For the text-containing cell, return its midpoint in [x, y] coordinate format. 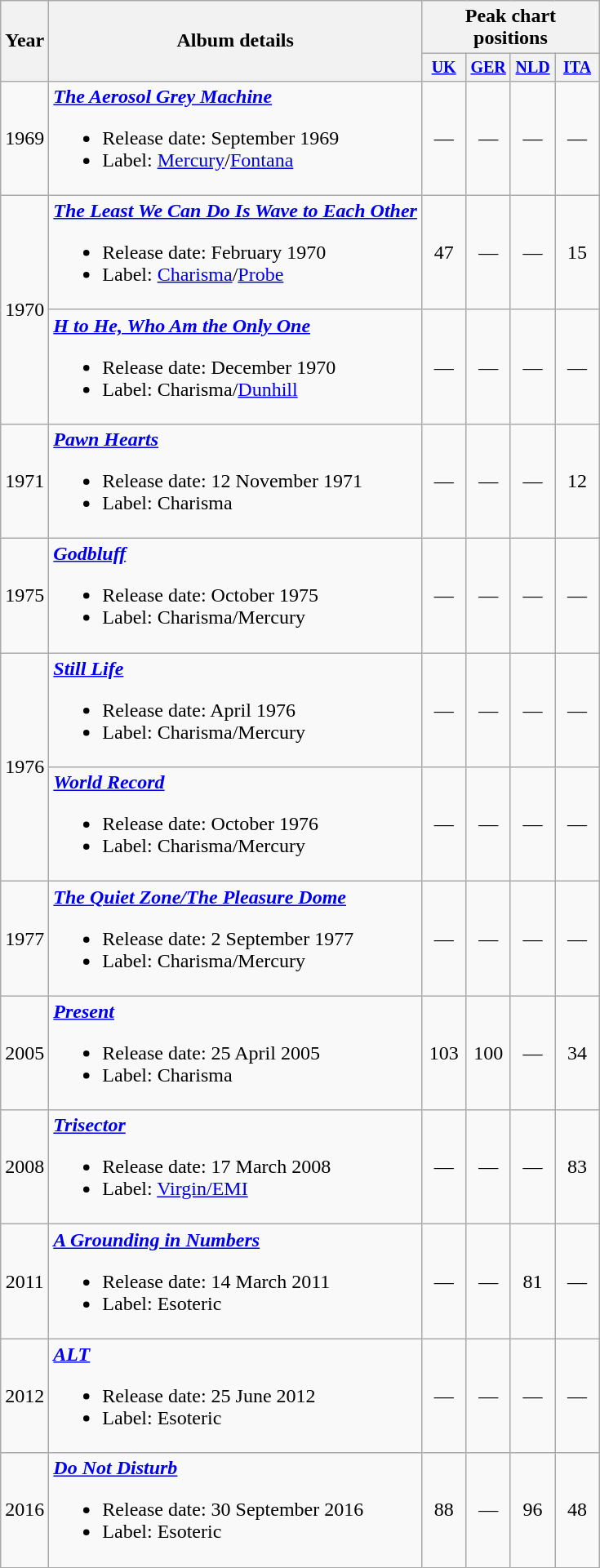
Do Not DisturbRelease date: 30 September 2016Label: Esoteric [235, 1510]
1970 [24, 309]
Year [24, 41]
PresentRelease date: 25 April 2005Label: Charisma [235, 1053]
34 [577, 1053]
The Quiet Zone/The Pleasure DomeRelease date: 2 September 1977Label: Charisma/Mercury [235, 939]
H to He, Who Am the Only OneRelease date: December 1970Label: Charisma/Dunhill [235, 366]
2011 [24, 1281]
1977 [24, 939]
World RecordRelease date: October 1976Label: Charisma/Mercury [235, 824]
1975 [24, 596]
NLD [532, 67]
The Aerosol Grey MachineRelease date: September 1969Label: Mercury/Fontana [235, 138]
ALTRelease date: 25 June 2012Label: Esoteric [235, 1396]
1976 [24, 767]
12 [577, 481]
The Least We Can Do Is Wave to Each OtherRelease date: February 1970Label: Charisma/Probe [235, 252]
81 [532, 1281]
TrisectorRelease date: 17 March 2008Label: Virgin/EMI [235, 1167]
ITA [577, 67]
UK [443, 67]
1969 [24, 138]
1971 [24, 481]
Still LifeRelease date: April 1976Label: Charisma/Mercury [235, 710]
103 [443, 1053]
15 [577, 252]
Album details [235, 41]
A Grounding in NumbersRelease date: 14 March 2011Label: Esoteric [235, 1281]
2016 [24, 1510]
GER [488, 67]
48 [577, 1510]
2008 [24, 1167]
88 [443, 1510]
2012 [24, 1396]
Peak chart positions [510, 28]
47 [443, 252]
2005 [24, 1053]
GodbluffRelease date: October 1975Label: Charisma/Mercury [235, 596]
Pawn HeartsRelease date: 12 November 1971Label: Charisma [235, 481]
83 [577, 1167]
96 [532, 1510]
100 [488, 1053]
